Return [X, Y] of the center of cell containing provided text 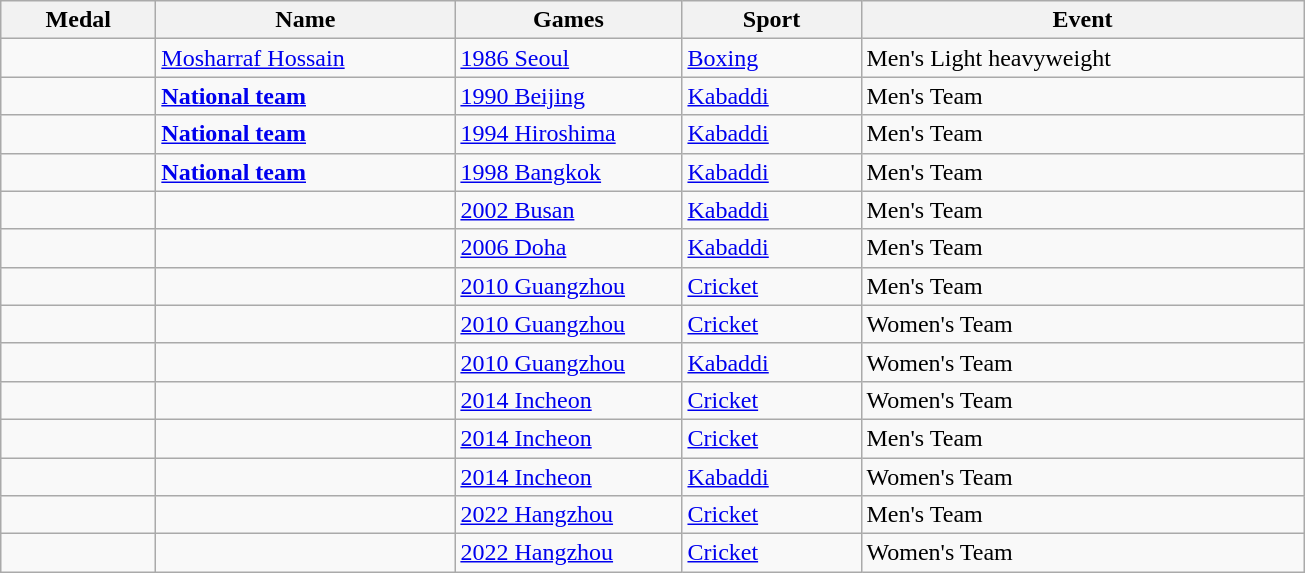
2006 Doha [568, 248]
1998 Bangkok [568, 172]
1990 Beijing [568, 96]
Sport [772, 20]
2002 Busan [568, 210]
1986 Seoul [568, 58]
Men's Light heavyweight [1082, 58]
Boxing [772, 58]
Name [306, 20]
1994 Hiroshima [568, 134]
Games [568, 20]
Mosharraf Hossain [306, 58]
Medal [78, 20]
Event [1082, 20]
